Find where the given text appears and provide that cell's center as (x, y) coordinate. 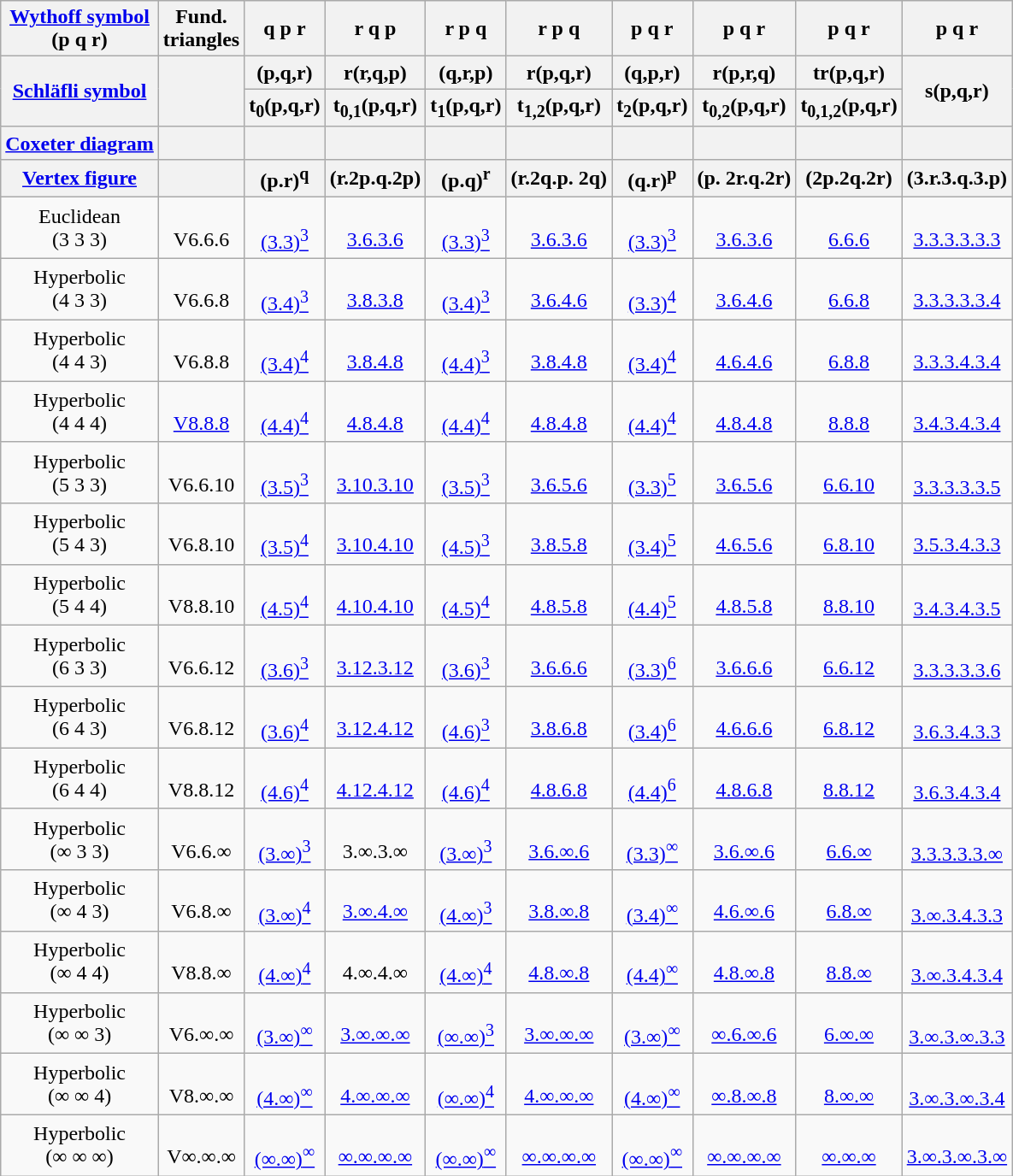
(4.4)∞ (652, 961)
8.8.∞ (849, 961)
(q.r)p (652, 178)
3.∞.3.∞ (375, 839)
t1,2(p,q,r) (559, 108)
Hyperbolic(6 4 3) (80, 717)
Hyperbolic(5 4 3) (80, 534)
(4.∞)3 (466, 901)
6.6.12 (849, 656)
(4.4)6 (652, 779)
(3.r.3.q.3.p) (957, 178)
V6.6.∞ (201, 839)
V6.8.10 (201, 534)
∞.6.∞.6 (744, 1023)
6.8.8 (849, 350)
(p.q)r (466, 178)
(3.4)5 (652, 534)
V8.8.10 (201, 595)
V6.6.10 (201, 473)
3.6.3.4.3.3 (957, 717)
4.12.4.12 (375, 779)
V6.8.8 (201, 350)
3.8.5.8 (559, 534)
(3.3)4 (652, 289)
Fund.triangles (201, 29)
t0,2(p,q,r) (744, 108)
(3.4)6 (652, 717)
(4.4)5 (652, 595)
3.3.3.3.3.6 (957, 656)
V6.6.8 (201, 289)
(3.3)6 (652, 656)
(q,r,p) (466, 73)
3.3.3.3.3.∞ (957, 839)
8.8.12 (849, 779)
(p. 2r.q.2r) (744, 178)
6.∞.∞ (849, 1023)
q p r (285, 29)
t2(p,q,r) (652, 108)
3.5.3.4.3.3 (957, 534)
3.8.∞.8 (559, 901)
Hyperbolic(∞ ∞ 4) (80, 1085)
6.6.8 (849, 289)
3.6.3.4.3.4 (957, 779)
6.6.6 (849, 228)
V8.8.8 (201, 412)
r q p (375, 29)
(3.4)∞ (652, 901)
3.12.3.12 (375, 656)
V6.8.12 (201, 717)
V∞.∞.∞ (201, 1145)
8.8.10 (849, 595)
8.8.8 (849, 412)
V8.∞.∞ (201, 1085)
tr(p,q,r) (849, 73)
4.6.6.6 (744, 717)
V8.8.12 (201, 779)
∞.8.∞.8 (744, 1085)
Coxeter diagram (80, 143)
Hyperbolic(4 4 4) (80, 412)
V8.8.∞ (201, 961)
3.10.3.10 (375, 473)
Hyperbolic(4 4 3) (80, 350)
6.6.10 (849, 473)
t1(p,q,r) (466, 108)
Hyperbolic(∞ 3 3) (80, 839)
t0(p,q,r) (285, 108)
t0,1,2(p,q,r) (849, 108)
3.12.4.12 (375, 717)
8.∞.∞ (849, 1085)
4.6.4.6 (744, 350)
6.8.12 (849, 717)
(r.2p.q.2p) (375, 178)
(2p.2q.2r) (849, 178)
t0,1(p,q,r) (375, 108)
(p.r)q (285, 178)
6.6.∞ (849, 839)
Hyperbolic(5 4 4) (80, 595)
3.∞.3.∞.3.∞ (957, 1145)
(4.6)3 (466, 717)
3.∞.3.4.3.3 (957, 901)
3.10.4.10 (375, 534)
(∞.∞)4 (466, 1085)
(3.∞)4 (285, 901)
3.∞.3.4.3.4 (957, 961)
Hyperbolic(∞ ∞ ∞) (80, 1145)
3.∞.3.∞.3.3 (957, 1023)
3.8.6.8 (559, 717)
Wythoff symbol(p q r) (80, 29)
6.8.∞ (849, 901)
(3.5)4 (285, 534)
3.4.3.4.3.5 (957, 595)
3.3.3.3.3.3 (957, 228)
V6.∞.∞ (201, 1023)
r(p,r,q) (744, 73)
Hyperbolic(∞ 4 4) (80, 961)
3.4.3.4.3.4 (957, 412)
V6.6.6 (201, 228)
V6.8.∞ (201, 901)
Hyperbolic(4 3 3) (80, 289)
(p,q,r) (285, 73)
Hyperbolic(6 3 3) (80, 656)
4.6.5.6 (744, 534)
r(p,q,r) (559, 73)
Hyperbolic(5 3 3) (80, 473)
(3.3)5 (652, 473)
4.∞.4.∞ (375, 961)
Vertex figure (80, 178)
(q,p,r) (652, 73)
(3.3)∞ (652, 839)
∞.∞.∞ (849, 1145)
4.10.4.10 (375, 595)
Schläfli symbol (80, 91)
3.8.3.8 (375, 289)
s(p,q,r) (957, 91)
4.6.∞.6 (744, 901)
r(r,q,p) (375, 73)
(4.5)3 (466, 534)
3.∞.3.∞.3.4 (957, 1085)
3.∞.4.∞ (375, 901)
V6.6.12 (201, 656)
6.8.10 (849, 534)
(r.2q.p. 2q) (559, 178)
(4.4)3 (466, 350)
3.3.3.3.3.4 (957, 289)
Hyperbolic(∞ 4 3) (80, 901)
(3.6)4 (285, 717)
3.3.3.4.3.4 (957, 350)
3.3.3.3.3.5 (957, 473)
Euclidean(3 3 3) (80, 228)
Hyperbolic(6 4 4) (80, 779)
(∞.∞)3 (466, 1023)
Hyperbolic(∞ ∞ 3) (80, 1023)
